Output the (X, Y) coordinate of the center of the cell containing the given text.  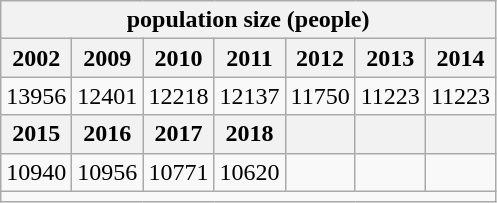
2015 (36, 134)
2014 (460, 58)
10956 (108, 172)
2012 (320, 58)
2010 (178, 58)
2016 (108, 134)
10771 (178, 172)
12218 (178, 96)
13956 (36, 96)
2013 (390, 58)
2017 (178, 134)
2009 (108, 58)
2011 (250, 58)
12401 (108, 96)
2018 (250, 134)
population size (people) (248, 20)
12137 (250, 96)
10620 (250, 172)
10940 (36, 172)
11750 (320, 96)
2002 (36, 58)
